Output the (x, y) coordinate of the center of the cell containing the given text.  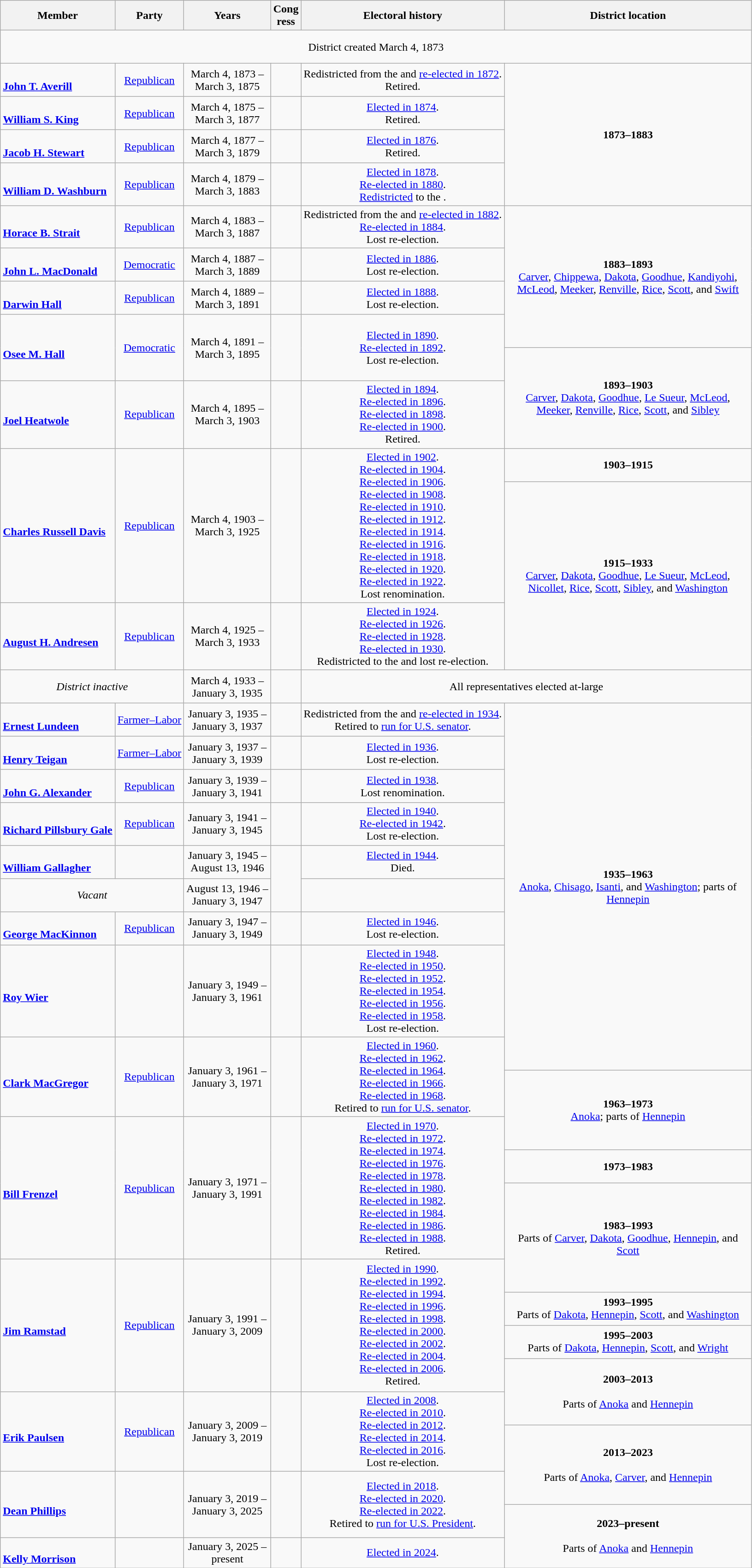
Elected in 2024. (403, 1553)
January 3, 1945 –August 13, 1946 (227, 862)
Party (149, 16)
1993–1995Parts of Dakota, Hennepin, Scott, and Washington (628, 1308)
Jim Ramstad (58, 1325)
District location (628, 16)
March 4, 1873 –March 3, 1875 (227, 80)
Elected in 1924.Re-elected in 1926.Re-elected in 1928.Re-elected in 1930.Redistricted to the and lost re-election. (403, 636)
January 3, 1941 –January 3, 1945 (227, 824)
Ernest Lundeen (58, 720)
1935–1963Anoka, Chisago, Isanti, and Washington; parts of Hennepin (628, 887)
Electoral history (403, 16)
District created March 4, 1873 (376, 47)
Roy Wier (58, 991)
Erik Paulsen (58, 1431)
Elected in 1960.Re-elected in 1962.Re-elected in 1964.Re-elected in 1966.Re-elected in 1968.Retired to run for U.S. senator. (403, 1077)
Elected in 1944.Died. (403, 862)
Joel Heatwole (58, 414)
Redistricted from the and re-elected in 1882.Re-elected in 1884.Lost re-election. (403, 227)
Elected in 1936.Lost re-election. (403, 753)
Elected in 1940.Re-elected in 1942.Lost re-election. (403, 824)
2023–presentParts of Anoka and Hennepin (628, 1536)
March 4, 1933 –January 3, 1935 (227, 686)
Elected in 1948.Re-elected in 1950.Re-elected in 1952.Re-elected in 1954.Re-elected in 1956.Re-elected in 1958.Lost re-election. (403, 991)
John G. Alexander (58, 786)
Horace B. Strait (58, 227)
Elected in 1894.Re-elected in 1896.Re-elected in 1898.Re-elected in 1900.Retired. (403, 414)
Elected in 1874.Retired. (403, 113)
District inactive (92, 686)
March 4, 1883 –March 3, 1887 (227, 227)
Elected in 1876.Retired. (403, 147)
January 3, 1991 –January 3, 2009 (227, 1325)
George MacKinnon (58, 928)
Vacant (92, 895)
January 3, 2019 –January 3, 2025 (227, 1504)
All representatives elected at-large (527, 686)
Elected in 1938.Lost renomination. (403, 786)
Congress (286, 16)
August 13, 1946 –January 3, 1947 (227, 895)
January 3, 2009 –January 3, 2019 (227, 1431)
Elected in 2018.Re-elected in 2020.Re-elected in 2022.Retired to run for U.S. President. (403, 1504)
Member (58, 16)
1963–1973Anoka; parts of Hennepin (628, 1110)
March 4, 1887 –March 3, 1889 (227, 265)
William S. King (58, 113)
John L. MacDonald (58, 265)
John T. Averill (58, 80)
Elected in 1946.Lost re-election. (403, 928)
Richard Pillsbury Gale (58, 824)
Elected in 1886.Lost re-election. (403, 265)
August H. Andresen (58, 636)
March 4, 1891 –March 3, 1895 (227, 348)
Years (227, 16)
Kelly Morrison (58, 1553)
Elected in 1888.Lost re-election. (403, 298)
William D. Washburn (58, 184)
March 4, 1895 –March 3, 1903 (227, 414)
1973–1983 (628, 1166)
Redistricted from the and re-elected in 1934.Retired to run for U.S. senator. (403, 720)
January 3, 1947 –January 3, 1949 (227, 928)
March 4, 1875 –March 3, 1877 (227, 113)
Elected in 2008.Re-elected in 2010.Re-elected in 2012.Re-elected in 2014.Re-elected in 2016.Lost re-election. (403, 1431)
January 3, 2025 – present (227, 1553)
Henry Teigan (58, 753)
Dean Phillips (58, 1504)
Darwin Hall (58, 298)
January 3, 1949 –January 3, 1961 (227, 991)
1903–1915 (628, 465)
March 4, 1879 –March 3, 1883 (227, 184)
1893–1903Carver, Dakota, Goodhue, Le Sueur, McLeod, Meeker, Renville, Rice, Scott, and Sibley (628, 398)
January 3, 1937 –January 3, 1939 (227, 753)
Jacob H. Stewart (58, 147)
1915–1933Carver, Dakota, Goodhue, Le Sueur, McLeod, Nicollet, Rice, Scott, Sibley, and Washington (628, 575)
January 3, 1971 –January 3, 1991 (227, 1188)
2003–2013Parts of Anoka and Hennepin (628, 1391)
Redistricted from the and re-elected in 1872.Retired. (403, 80)
January 3, 1961 –January 3, 1971 (227, 1077)
March 4, 1877 –March 3, 1879 (227, 147)
Clark MacGregor (58, 1077)
March 4, 1903 –March 3, 1925 (227, 526)
January 3, 1939 –January 3, 1941 (227, 786)
2013–2023Parts of Anoka, Carver, and Hennepin (628, 1464)
1983–1993Parts of Carver, Dakota, Goodhue, Hennepin, and Scott (628, 1237)
March 4, 1925 –March 3, 1933 (227, 636)
Charles Russell Davis (58, 526)
Osee M. Hall (58, 348)
Bill Frenzel (58, 1188)
William Gallagher (58, 862)
1883–1893Carver, Chippewa, Dakota, Goodhue, Kandiyohi, McLeod, Meeker, Renville, Rice, Scott, and Swift (628, 277)
Elected in 1890.Re-elected in 1892.Lost re-election. (403, 348)
March 4, 1889 –March 3, 1891 (227, 298)
1995–2003Parts of Dakota, Hennepin, Scott, and Wright (628, 1342)
January 3, 1935 –January 3, 1937 (227, 720)
Elected in 1878.Re-elected in 1880.Redistricted to the . (403, 184)
1873–1883 (628, 135)
